Locate the cell with the specified text and output its [X, Y] center coordinate. 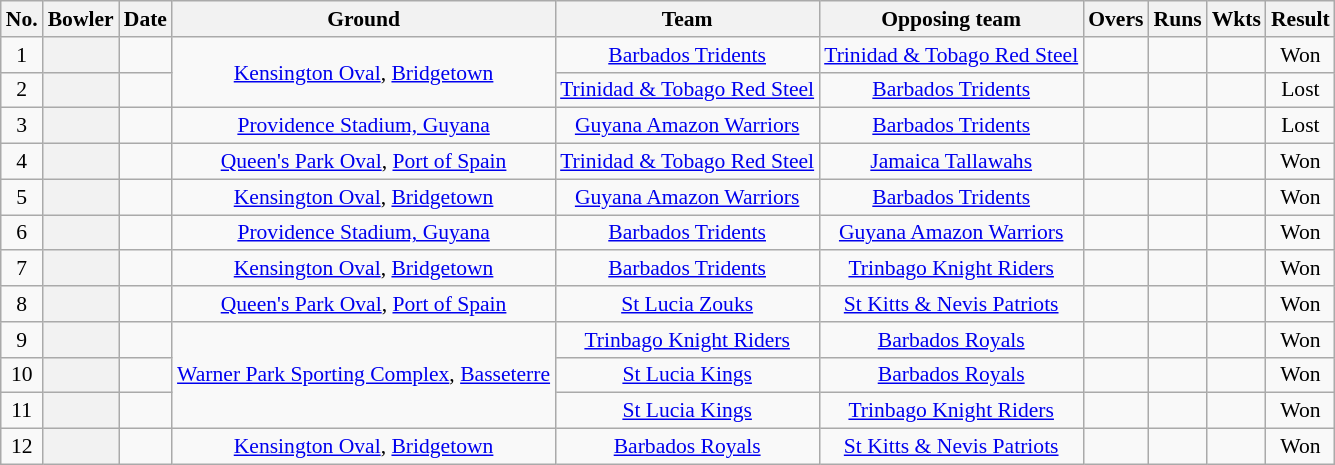
Warner Park Sporting Complex, Basseterre [364, 376]
Runs [1177, 19]
6 [22, 233]
10 [22, 375]
St Lucia Zouks [687, 304]
Bowler [81, 19]
Result [1300, 19]
Team [687, 19]
Jamaica Tallawahs [951, 162]
Overs [1116, 19]
5 [22, 197]
7 [22, 269]
8 [22, 304]
11 [22, 411]
Date [146, 19]
No. [22, 19]
12 [22, 447]
Ground [364, 19]
Wkts [1236, 19]
Opposing team [951, 19]
9 [22, 340]
2 [22, 90]
1 [22, 55]
4 [22, 162]
3 [22, 126]
